Return [X, Y] of the center of cell containing provided text 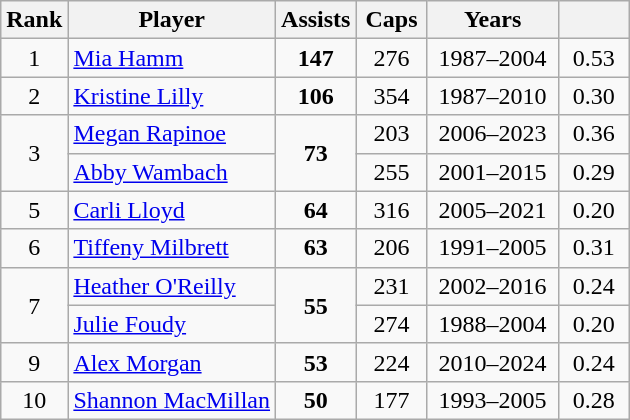
Rank [34, 20]
Shannon MacMillan [172, 400]
Caps [392, 20]
Carli Lloyd [172, 210]
Kristine Lilly [172, 96]
316 [392, 210]
231 [392, 286]
274 [392, 324]
Mia Hamm [172, 58]
9 [34, 362]
10 [34, 400]
255 [392, 172]
63 [316, 248]
7 [34, 305]
2001–2015 [492, 172]
1991–2005 [492, 248]
3 [34, 153]
Alex Morgan [172, 362]
0.29 [594, 172]
2002–2016 [492, 286]
1 [34, 58]
53 [316, 362]
2 [34, 96]
2005–2021 [492, 210]
206 [392, 248]
276 [392, 58]
5 [34, 210]
64 [316, 210]
Megan Rapinoe [172, 134]
203 [392, 134]
106 [316, 96]
354 [392, 96]
73 [316, 153]
6 [34, 248]
2006–2023 [492, 134]
Tiffeny Milbrett [172, 248]
1988–2004 [492, 324]
Julie Foudy [172, 324]
224 [392, 362]
Years [492, 20]
Heather O'Reilly [172, 286]
0.31 [594, 248]
2010–2024 [492, 362]
55 [316, 305]
1987–2010 [492, 96]
0.36 [594, 134]
177 [392, 400]
1987–2004 [492, 58]
50 [316, 400]
0.28 [594, 400]
Assists [316, 20]
1993–2005 [492, 400]
147 [316, 58]
Abby Wambach [172, 172]
0.53 [594, 58]
0.30 [594, 96]
Player [172, 20]
